Extract the (X, Y) coordinate from the center of the cell holding the provided text.  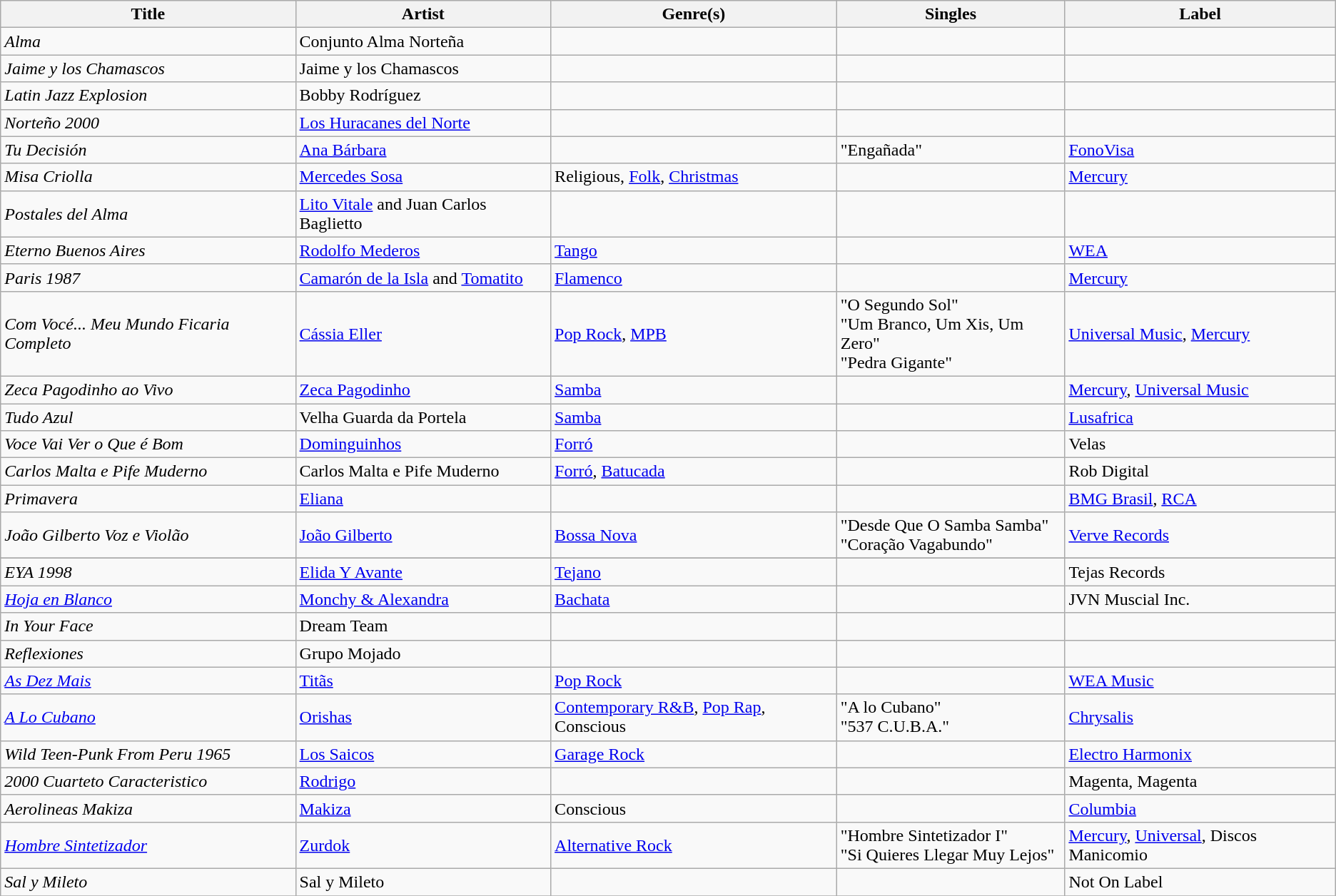
Religious, Folk, Christmas (694, 177)
Columbia (1200, 808)
BMG Brasil, RCA (1200, 499)
"Desde Que O Samba Samba""Coração Vagabundo" (951, 535)
Forró (694, 444)
Primavera (148, 499)
FonoVisa (1200, 150)
Latin Jazz Explosion (148, 96)
Tudo Azul (148, 417)
"Engañada" (951, 150)
Norteño 2000 (148, 123)
Eterno Buenos Aires (148, 250)
Eliana (423, 499)
Postales del Alma (148, 214)
Verve Records (1200, 535)
Tejano (694, 572)
Camarón de la Isla and Tomatito (423, 278)
Rob Digital (1200, 472)
"O Segundo Sol""Um Branco, Um Xis, Um Zero""Pedra Gigante" (951, 334)
Zeca Pagodinho ao Vivo (148, 390)
Monchy & Alexandra (423, 599)
"A lo Cubano""537 C.U.B.A." (951, 718)
Elida Y Avante (423, 572)
Singles (951, 14)
Contemporary R&B, Pop Rap, Conscious (694, 718)
Titãs (423, 681)
Mercury, Universal, Discos Manicomio (1200, 845)
Rodrigo (423, 781)
Tu Decisión (148, 150)
JVN Muscial Inc. (1200, 599)
Zeca Pagodinho (423, 390)
Dominguinhos (423, 444)
Not On Label (1200, 882)
Label (1200, 14)
Artist (423, 14)
Dream Team (423, 626)
Aerolineas Makiza (148, 808)
Mercury, Universal Music (1200, 390)
Magenta, Magenta (1200, 781)
Ana Bárbara (423, 150)
Universal Music, Mercury (1200, 334)
Misa Criolla (148, 177)
Reflexiones (148, 653)
As Dez Mais (148, 681)
Los Huracanes del Norte (423, 123)
Orishas (423, 718)
Velha Guarda da Portela (423, 417)
Mercedes Sosa (423, 177)
Title (148, 14)
Lito Vitale and Juan Carlos Baglietto (423, 214)
Lusafrica (1200, 417)
Velas (1200, 444)
Forró, Batucada (694, 472)
Alternative Rock (694, 845)
João Gilberto (423, 535)
2000 Cuarteto Caracteristico (148, 781)
Tango (694, 250)
Rodolfo Mederos (423, 250)
Conscious (694, 808)
Los Saicos (423, 754)
João Gilberto Voz e Violão (148, 535)
Pop Rock, MPB (694, 334)
Tejas Records (1200, 572)
Cássia Eller (423, 334)
Grupo Mojado (423, 653)
Voce Vai Ver o Que é Bom (148, 444)
Flamenco (694, 278)
Hombre Sintetizador (148, 845)
In Your Face (148, 626)
EYA 1998 (148, 572)
Electro Harmonix (1200, 754)
Alma (148, 41)
Wild Teen-Punk From Peru 1965 (148, 754)
Com Vocé... Meu Mundo Ficaria Completo (148, 334)
WEA (1200, 250)
Paris 1987 (148, 278)
Conjunto Alma Norteña (423, 41)
"Hombre Sintetizador I""Si Quieres Llegar Muy Lejos" (951, 845)
Bossa Nova (694, 535)
A Lo Cubano (148, 718)
Zurdok (423, 845)
Bachata (694, 599)
Genre(s) (694, 14)
Garage Rock (694, 754)
Bobby Rodríguez (423, 96)
Pop Rock (694, 681)
Hoja en Blanco (148, 599)
Makiza (423, 808)
Chrysalis (1200, 718)
WEA Music (1200, 681)
